Scan for the cell matching the given text and deliver its (X, Y) coordinate at center. 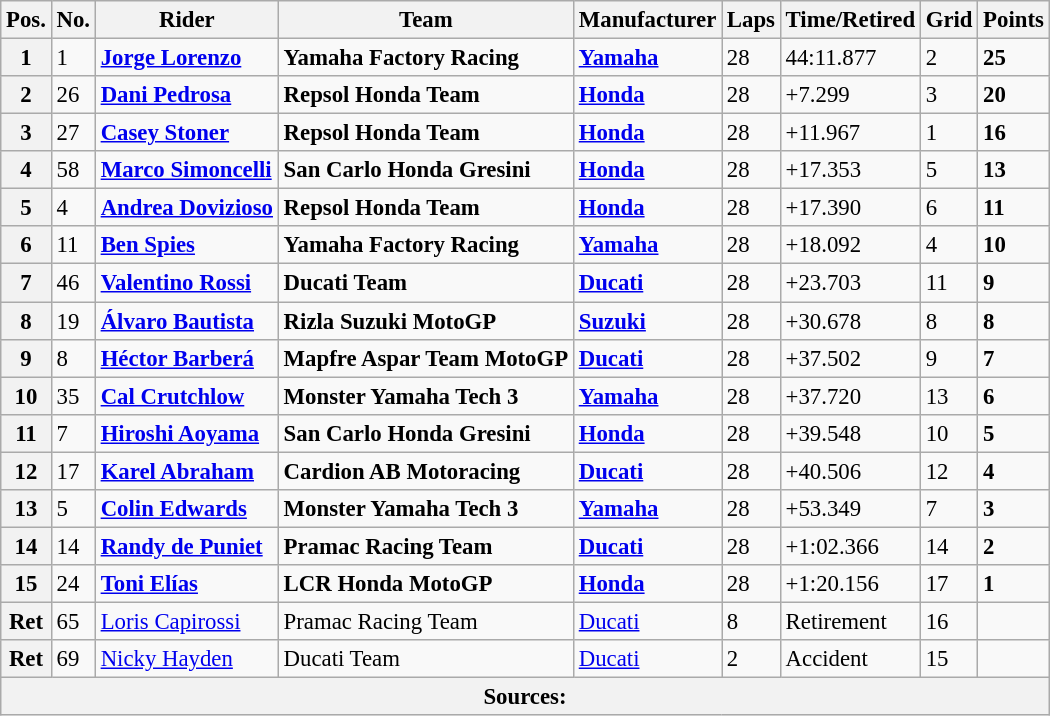
58 (73, 170)
Hiroshi Aoyama (186, 433)
+39.548 (850, 433)
Laps (752, 20)
25 (1014, 58)
+11.967 (850, 133)
+1:02.366 (850, 546)
Toni Elías (186, 584)
Cardion AB Motoracing (426, 471)
65 (73, 621)
+1:20.156 (850, 584)
Nicky Hayden (186, 659)
19 (73, 321)
44:11.877 (850, 58)
26 (73, 95)
Karel Abraham (186, 471)
+30.678 (850, 321)
+40.506 (850, 471)
Rider (186, 20)
+53.349 (850, 509)
Valentino Rossi (186, 283)
20 (1014, 95)
Points (1014, 20)
Colin Edwards (186, 509)
Suzuki (647, 321)
+17.390 (850, 208)
69 (73, 659)
Casey Stoner (186, 133)
Andrea Dovizioso (186, 208)
27 (73, 133)
Accident (850, 659)
Manufacturer (647, 20)
+17.353 (850, 170)
Randy de Puniet (186, 546)
Grid (948, 20)
Marco Simoncelli (186, 170)
35 (73, 396)
LCR Honda MotoGP (426, 584)
Mapfre Aspar Team MotoGP (426, 358)
+18.092 (850, 245)
Retirement (850, 621)
Dani Pedrosa (186, 95)
24 (73, 584)
Cal Crutchlow (186, 396)
+37.502 (850, 358)
+37.720 (850, 396)
Pos. (26, 20)
Sources: (525, 697)
Héctor Barberá (186, 358)
Jorge Lorenzo (186, 58)
Time/Retired (850, 20)
Ben Spies (186, 245)
Álvaro Bautista (186, 321)
+7.299 (850, 95)
Rizla Suzuki MotoGP (426, 321)
No. (73, 20)
+23.703 (850, 283)
46 (73, 283)
Team (426, 20)
Loris Capirossi (186, 621)
